Return [x, y] of the center of cell containing provided text 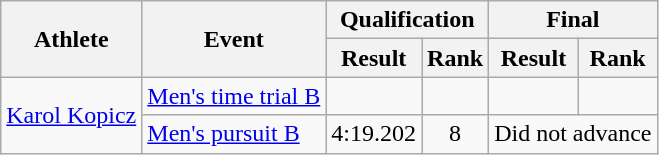
Karol Kopicz [72, 115]
8 [456, 134]
Men's pursuit B [234, 134]
Final [573, 20]
Event [234, 39]
Qualification [408, 20]
Did not advance [573, 134]
Athlete [72, 39]
4:19.202 [374, 134]
Men's time trial B [234, 96]
